Search for the cell housing the specified text and yield its (X, Y) center coordinate. 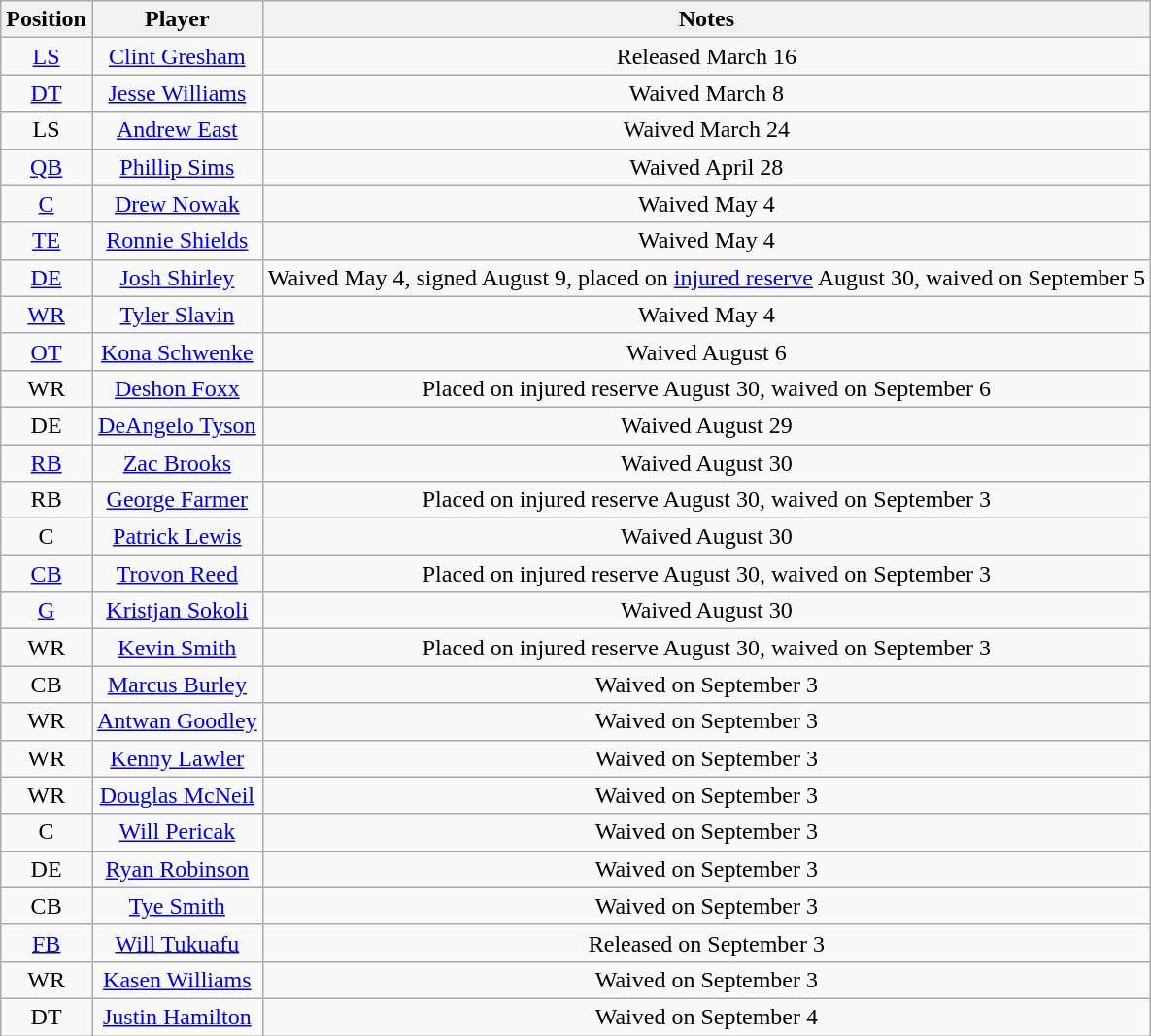
Will Pericak (177, 832)
Kenny Lawler (177, 758)
Patrick Lewis (177, 537)
Trovon Reed (177, 574)
Waived April 28 (706, 167)
Waived August 29 (706, 425)
Clint Gresham (177, 56)
Released on September 3 (706, 943)
Waived August 6 (706, 351)
Kristjan Sokoli (177, 611)
Will Tukuafu (177, 943)
Ryan Robinson (177, 869)
OT (47, 351)
FB (47, 943)
Notes (706, 19)
Waived March 8 (706, 93)
Jesse Williams (177, 93)
Waived on September 4 (706, 1017)
Tye Smith (177, 906)
G (47, 611)
Placed on injured reserve August 30, waived on September 6 (706, 388)
Josh Shirley (177, 278)
Marcus Burley (177, 685)
Waived March 24 (706, 130)
Kona Schwenke (177, 351)
DeAngelo Tyson (177, 425)
Phillip Sims (177, 167)
Kasen Williams (177, 980)
Antwan Goodley (177, 721)
Ronnie Shields (177, 241)
Position (47, 19)
Tyler Slavin (177, 315)
Drew Nowak (177, 204)
Deshon Foxx (177, 388)
Justin Hamilton (177, 1017)
Zac Brooks (177, 463)
Waived May 4, signed August 9, placed on injured reserve August 30, waived on September 5 (706, 278)
QB (47, 167)
George Farmer (177, 500)
TE (47, 241)
Kevin Smith (177, 648)
Player (177, 19)
Andrew East (177, 130)
Released March 16 (706, 56)
Douglas McNeil (177, 795)
